Determine the [X, Y] coordinate at the center of the cell enclosing the given text.  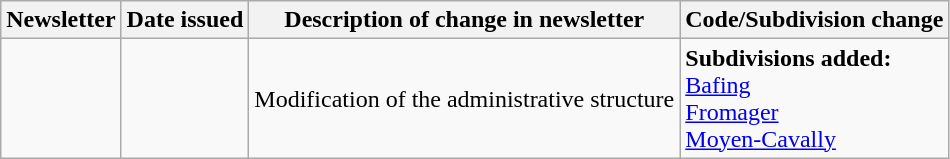
Code/Subdivision change [814, 20]
Subdivisions added: Bafing Fromager Moyen-Cavally [814, 98]
Date issued [185, 20]
Description of change in newsletter [464, 20]
Modification of the administrative structure [464, 98]
Newsletter [61, 20]
